Identify which cell holds the provided text, then report its (X, Y) central coordinate. 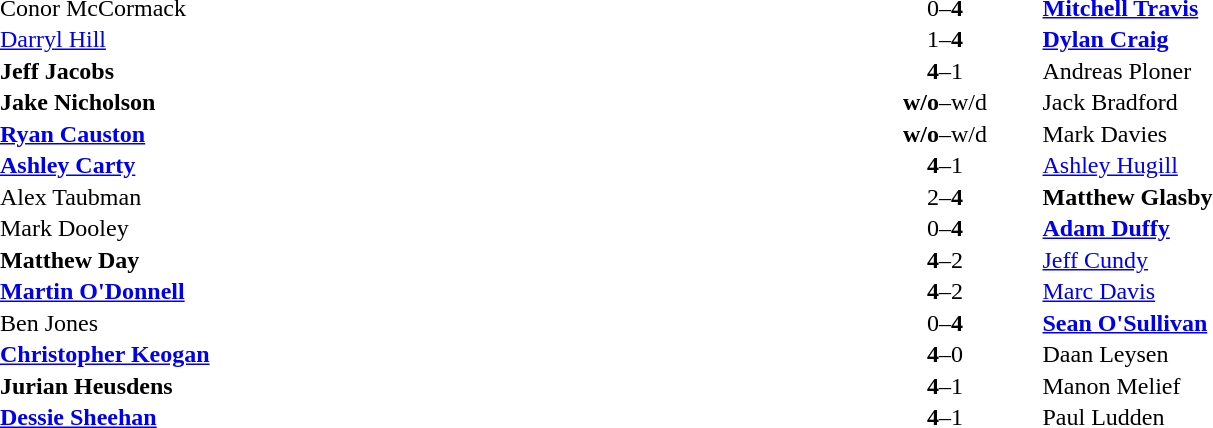
4–0 (944, 355)
1–4 (944, 39)
2–4 (944, 197)
